Extract the [X, Y] coordinate from the center of the cell holding the provided text.  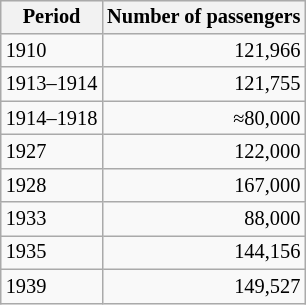
144,156 [204, 253]
1935 [52, 253]
121,755 [204, 84]
Period [52, 17]
1914–1918 [52, 118]
1928 [52, 185]
122,000 [204, 152]
≈80,000 [204, 118]
149,527 [204, 286]
1939 [52, 286]
1910 [52, 51]
88,000 [204, 219]
167,000 [204, 185]
1933 [52, 219]
121,966 [204, 51]
1913–1914 [52, 84]
Number of passengers [204, 17]
1927 [52, 152]
